From the cell containing the given text, extract its center point as (x, y) coordinate. 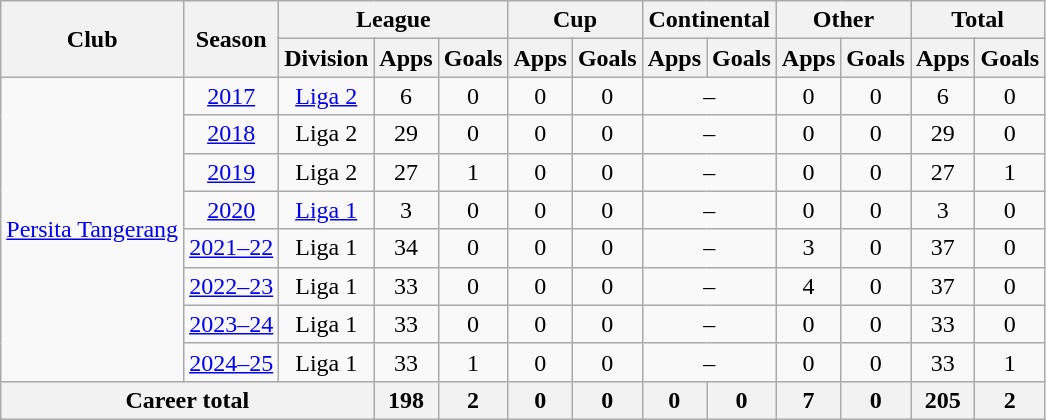
Club (92, 39)
Total (977, 20)
4 (808, 286)
7 (808, 400)
League (394, 20)
Season (232, 39)
2022–23 (232, 286)
2021–22 (232, 248)
2024–25 (232, 362)
Cup (575, 20)
Continental (709, 20)
2018 (232, 134)
2019 (232, 172)
205 (942, 400)
34 (406, 248)
Persita Tangerang (92, 229)
2020 (232, 210)
2023–24 (232, 324)
Career total (188, 400)
2017 (232, 96)
Other (843, 20)
Division (326, 58)
198 (406, 400)
